Determine the [x, y] coordinate at the center of the cell enclosing the given text.  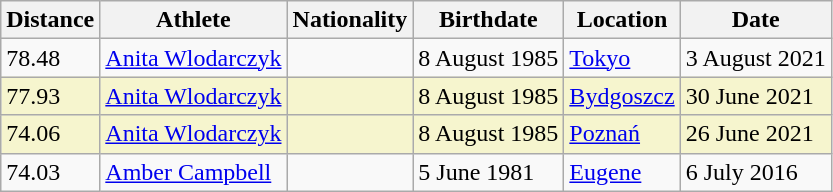
Athlete [194, 20]
74.06 [50, 134]
Eugene [622, 172]
3 August 2021 [756, 58]
Nationality [350, 20]
77.93 [50, 96]
30 June 2021 [756, 96]
Tokyo [622, 58]
Bydgoszcz [622, 96]
26 June 2021 [756, 134]
78.48 [50, 58]
Date [756, 20]
Location [622, 20]
Amber Campbell [194, 172]
Birthdate [488, 20]
5 June 1981 [488, 172]
74.03 [50, 172]
Distance [50, 20]
Poznań [622, 134]
6 July 2016 [756, 172]
